Output the (X, Y) coordinate of the center of the cell containing the given text.  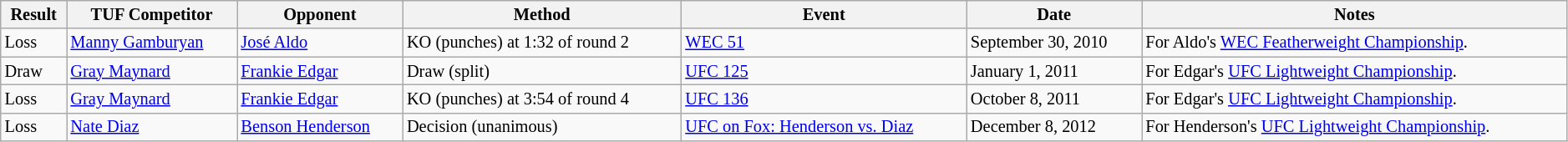
UFC 136 (824, 99)
UFC on Fox: Henderson vs. Diaz (824, 127)
For Henderson's UFC Lightweight Championship. (1354, 127)
Draw (split) (541, 71)
September 30, 2010 (1054, 43)
Draw (33, 71)
For Aldo's WEC Featherweight Championship. (1354, 43)
José Aldo (321, 43)
Result (33, 14)
KO (punches) at 1:32 of round 2 (541, 43)
Method (541, 14)
Event (824, 14)
Manny Gamburyan (152, 43)
Nate Diaz (152, 127)
December 8, 2012 (1054, 127)
Decision (unanimous) (541, 127)
KO (punches) at 3:54 of round 4 (541, 99)
Benson Henderson (321, 127)
Notes (1354, 14)
UFC 125 (824, 71)
January 1, 2011 (1054, 71)
WEC 51 (824, 43)
October 8, 2011 (1054, 99)
Opponent (321, 14)
TUF Competitor (152, 14)
Date (1054, 14)
